Locate the cell with the specified text and output its [X, Y] center coordinate. 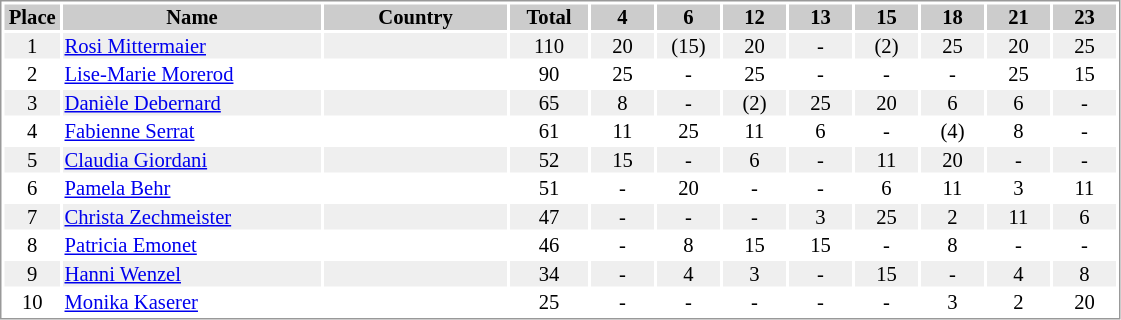
7 [32, 217]
12 [754, 17]
34 [549, 274]
Monika Kaserer [192, 303]
46 [549, 245]
Name [192, 17]
Fabienne Serrat [192, 131]
Country [416, 17]
Patricia Emonet [192, 245]
90 [549, 75]
10 [32, 303]
9 [32, 274]
23 [1084, 17]
Christa Zechmeister [192, 217]
52 [549, 160]
13 [820, 17]
61 [549, 131]
Hanni Wenzel [192, 274]
(15) [688, 46]
65 [549, 103]
(4) [952, 131]
18 [952, 17]
Lise-Marie Morerod [192, 75]
21 [1018, 17]
Claudia Giordani [192, 160]
Pamela Behr [192, 189]
Rosi Mittermaier [192, 46]
Place [32, 17]
1 [32, 46]
Danièle Debernard [192, 103]
5 [32, 160]
47 [549, 217]
51 [549, 189]
Total [549, 17]
110 [549, 46]
